Locate the cell with the specified text and output its [x, y] center coordinate. 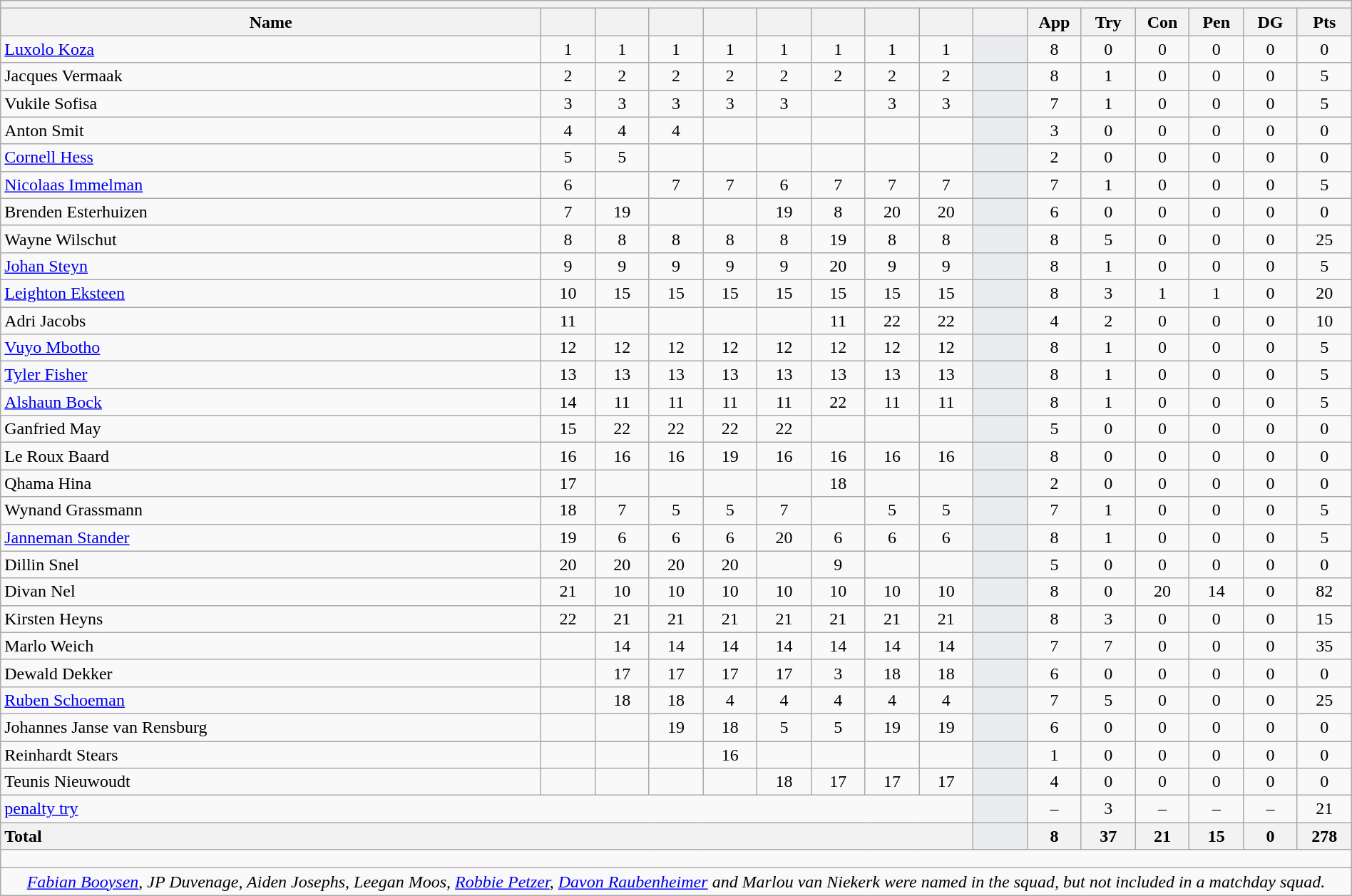
Total [487, 836]
Teunis Nieuwoudt [271, 782]
Vuyo Mbotho [271, 348]
Luxolo Koza [271, 49]
Pts [1324, 22]
Le Roux Baard [271, 456]
DG [1271, 22]
Tyler Fisher [271, 375]
Ruben Schoeman [271, 700]
Kirsten Heyns [271, 619]
37 [1108, 836]
Cornell Hess [271, 158]
Wynand Grassmann [271, 510]
penalty try [487, 809]
Johan Steyn [271, 266]
Johannes Janse van Rensburg [271, 727]
Alshaun Bock [271, 402]
Pen [1217, 22]
Jacques Vermaak [271, 76]
82 [1324, 592]
Anton Smit [271, 130]
278 [1324, 836]
Qhama Hina [271, 483]
Dewald Dekker [271, 673]
Nicolaas Immelman [271, 185]
Vukile Sofisa [271, 103]
Con [1162, 22]
Leighton Eksteen [271, 293]
Brenden Esterhuizen [271, 212]
Reinhardt Stears [271, 755]
Adri Jacobs [271, 320]
Dillin Snel [271, 565]
Janneman Stander [271, 537]
35 [1324, 646]
Marlo Weich [271, 646]
Name [271, 22]
App [1055, 22]
Wayne Wilschut [271, 239]
Divan Nel [271, 592]
Try [1108, 22]
Ganfried May [271, 429]
